Return the (x, y) coordinate for the center point of the cell that contains the specified text.  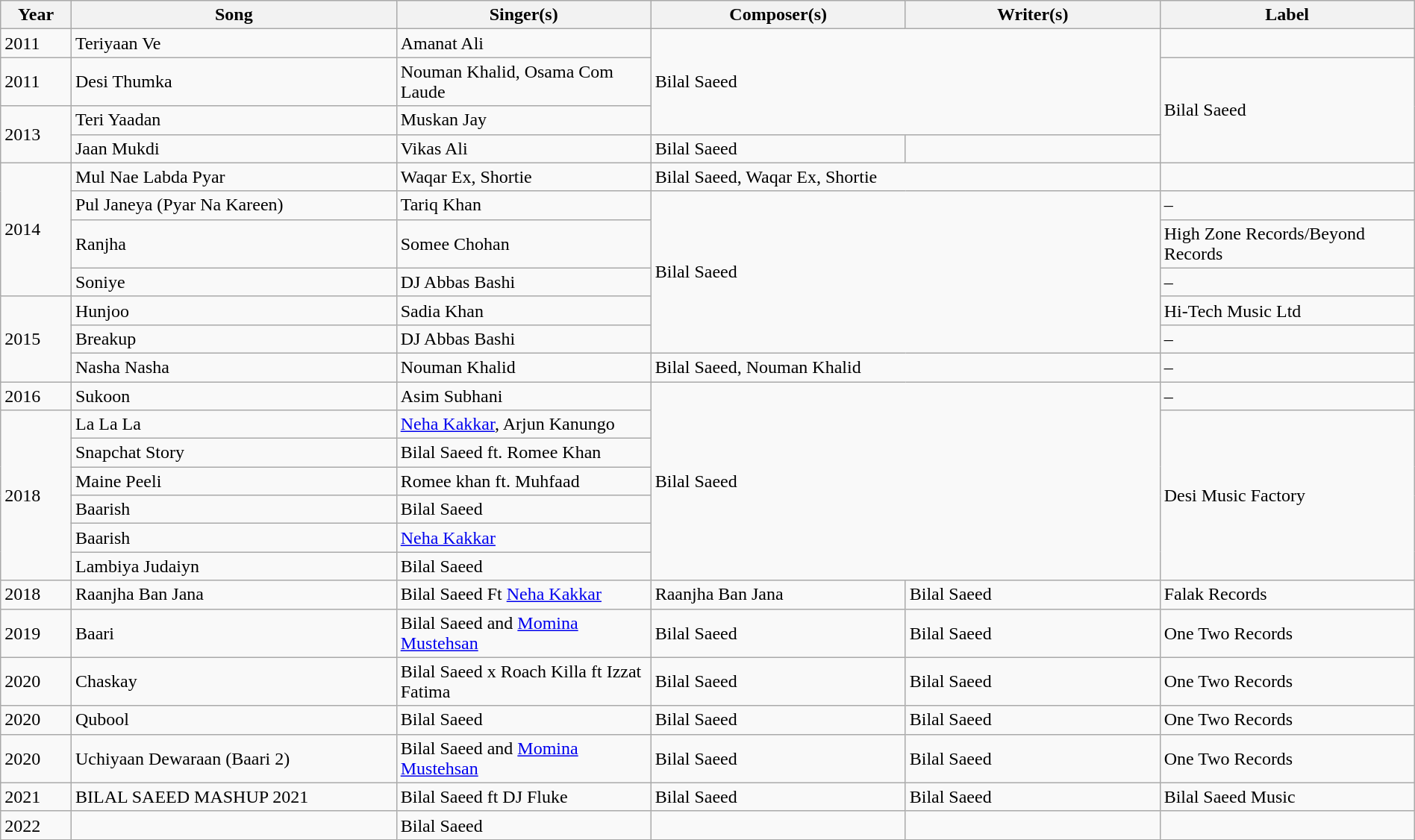
Teriyaan Ve (234, 43)
Ranjha (234, 243)
Jaan Mukdi (234, 148)
Bilal Saeed Music (1287, 797)
2019 (36, 633)
Desi Thumka (234, 82)
2013 (36, 134)
2022 (36, 825)
2015 (36, 339)
Label (1287, 15)
2021 (36, 797)
Asim Subhani (524, 396)
Qubool (234, 720)
Tariq Khan (524, 205)
Muskan Jay (524, 120)
Romee khan ft. Muhfaad (524, 481)
Lambiya Judaiyn (234, 566)
2016 (36, 396)
Neha Kakkar, Arjun Kanungo (524, 424)
Falak Records (1287, 595)
Mul Nae Labda Pyar (234, 177)
Vikas Ali (524, 148)
Bilal Saeed, Nouman Khalid (905, 367)
Nouman Khalid (524, 367)
Soniye (234, 282)
Somee Chohan (524, 243)
Song (234, 15)
Desi Music Factory (1287, 495)
Bilal Saeed Ft Neha Kakkar (524, 595)
Nasha Nasha (234, 367)
La La La (234, 424)
Bilal Saeed, Waqar Ex, Shortie (905, 177)
Bilal Saeed ft. Romee Khan (524, 453)
Baari (234, 633)
Sukoon (234, 396)
Snapchat Story (234, 453)
Neha Kakkar (524, 538)
Maine Peeli (234, 481)
Bilal Saeed x Roach Killa ft Izzat Fatima (524, 682)
Chaskay (234, 682)
Teri Yaadan (234, 120)
Breakup (234, 339)
BILAL SAEED MASHUP 2021 (234, 797)
Pul Janeya (Pyar Na Kareen) (234, 205)
Composer(s) (778, 15)
2014 (36, 230)
Nouman Khalid, Osama Com Laude (524, 82)
Writer(s) (1033, 15)
Hi-Tech Music Ltd (1287, 310)
Uchiyaan Dewaraan (Baari 2) (234, 758)
Singer(s) (524, 15)
Bilal Saeed ft DJ Fluke (524, 797)
Waqar Ex, Shortie (524, 177)
Hunjoo (234, 310)
Sadia Khan (524, 310)
Year (36, 15)
Amanat Ali (524, 43)
High Zone Records/Beyond Records (1287, 243)
